From the cell containing the given text, extract its center point as (x, y) coordinate. 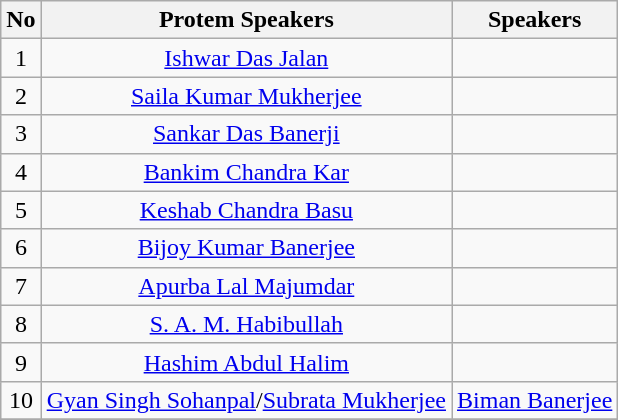
Sankar Das Banerji (246, 134)
1 (21, 58)
Ishwar Das Jalan (246, 58)
6 (21, 248)
Biman Banerjee (535, 400)
2 (21, 96)
Speakers (535, 20)
No (21, 20)
Hashim Abdul Halim (246, 362)
4 (21, 172)
Bijoy Kumar Banerjee (246, 248)
S. A. M. Habibullah (246, 324)
9 (21, 362)
Keshab Chandra Basu (246, 210)
Bankim Chandra Kar (246, 172)
5 (21, 210)
7 (21, 286)
Gyan Singh Sohanpal/Subrata Mukherjee (246, 400)
Saila Kumar Mukherjee (246, 96)
3 (21, 134)
Apurba Lal Majumdar (246, 286)
Protem Speakers (246, 20)
10 (21, 400)
8 (21, 324)
